Return [x, y] of the center of cell containing provided text 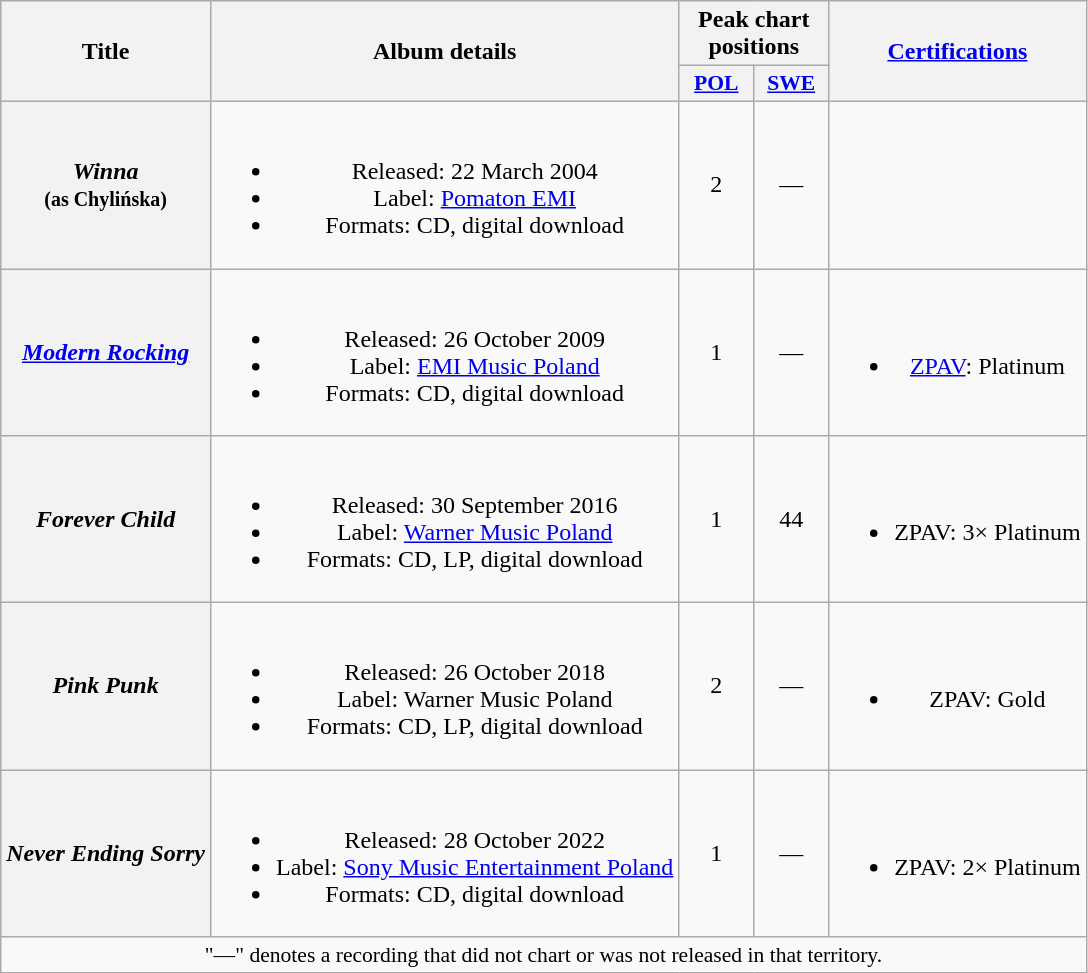
Released: 30 September 2016Label: Warner Music PolandFormats: CD, LP, digital download [444, 520]
Forever Child [106, 520]
SWE [792, 84]
Album details [444, 52]
Certifications [958, 52]
Released: 26 October 2018Label: Warner Music PolandFormats: CD, LP, digital download [444, 686]
Released: 28 October 2022Label: Sony Music Entertainment PolandFormats: CD, digital download [444, 854]
Peak chart positions [754, 34]
ZPAV: Platinum [958, 352]
"—" denotes a recording that did not chart or was not released in that territory. [544, 955]
Never Ending Sorry [106, 854]
Winna(as Chylińska) [106, 184]
Released: 26 October 2009Label: EMI Music PolandFormats: CD, digital download [444, 352]
Title [106, 52]
ZPAV: 2× Platinum [958, 854]
Modern Rocking [106, 352]
Pink Punk [106, 686]
44 [792, 520]
Released: 22 March 2004Label: Pomaton EMIFormats: CD, digital download [444, 184]
ZPAV: 3× Platinum [958, 520]
ZPAV: Gold [958, 686]
POL [716, 84]
